Scan for the cell matching the given text and deliver its [x, y] coordinate at center. 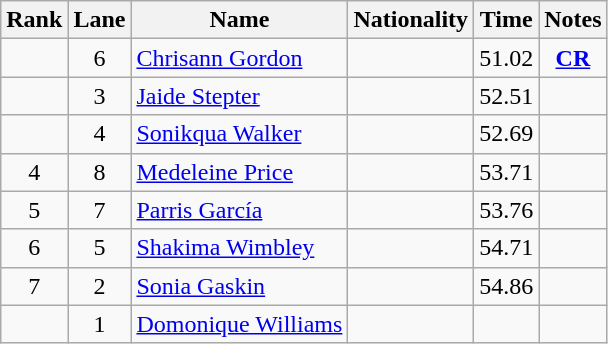
Lane [100, 20]
1 [100, 324]
53.76 [506, 210]
Nationality [411, 20]
Sonikqua Walker [240, 134]
2 [100, 286]
Jaide Stepter [240, 96]
CR [573, 58]
Chrisann Gordon [240, 58]
Name [240, 20]
52.51 [506, 96]
3 [100, 96]
8 [100, 172]
Domonique Williams [240, 324]
53.71 [506, 172]
52.69 [506, 134]
Medeleine Price [240, 172]
54.86 [506, 286]
Shakima Wimbley [240, 248]
Rank [34, 20]
Notes [573, 20]
Sonia Gaskin [240, 286]
54.71 [506, 248]
51.02 [506, 58]
Time [506, 20]
Parris García [240, 210]
